Output the (X, Y) coordinate of the center of the cell containing the given text.  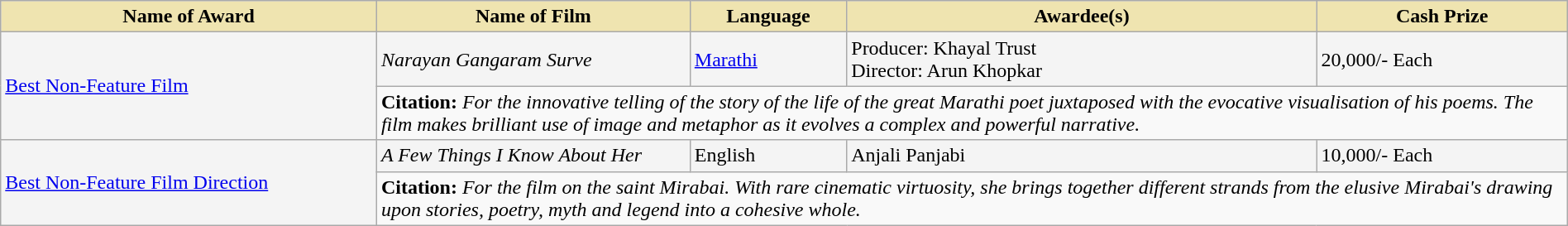
Producer: Khayal TrustDirector: Arun Khopkar (1082, 60)
English (767, 156)
Marathi (767, 60)
Best Non-Feature Film Direction (189, 182)
Cash Prize (1442, 17)
Name of Award (189, 17)
Language (767, 17)
Anjali Panjabi (1082, 156)
10,000/- Each (1442, 156)
Awardee(s) (1082, 17)
Narayan Gangaram Surve (533, 60)
20,000/- Each (1442, 60)
A Few Things I Know About Her (533, 156)
Name of Film (533, 17)
Best Non-Feature Film (189, 86)
